Detect which cell encompasses the target text, then output its [X, Y] center coordinate. 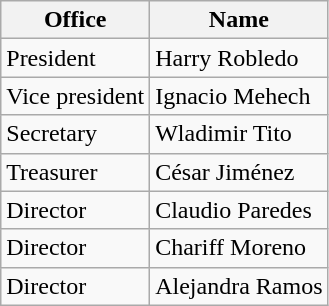
Claudio Paredes [239, 210]
Harry Robledo [239, 58]
Vice president [76, 96]
Secretary [76, 134]
President [76, 58]
Alejandra Ramos [239, 286]
Chariff Moreno [239, 248]
César Jiménez [239, 172]
Office [76, 20]
Ignacio Mehech [239, 96]
Treasurer [76, 172]
Name [239, 20]
Wladimir Tito [239, 134]
